Extract the [X, Y] coordinate from the center of the cell holding the provided text.  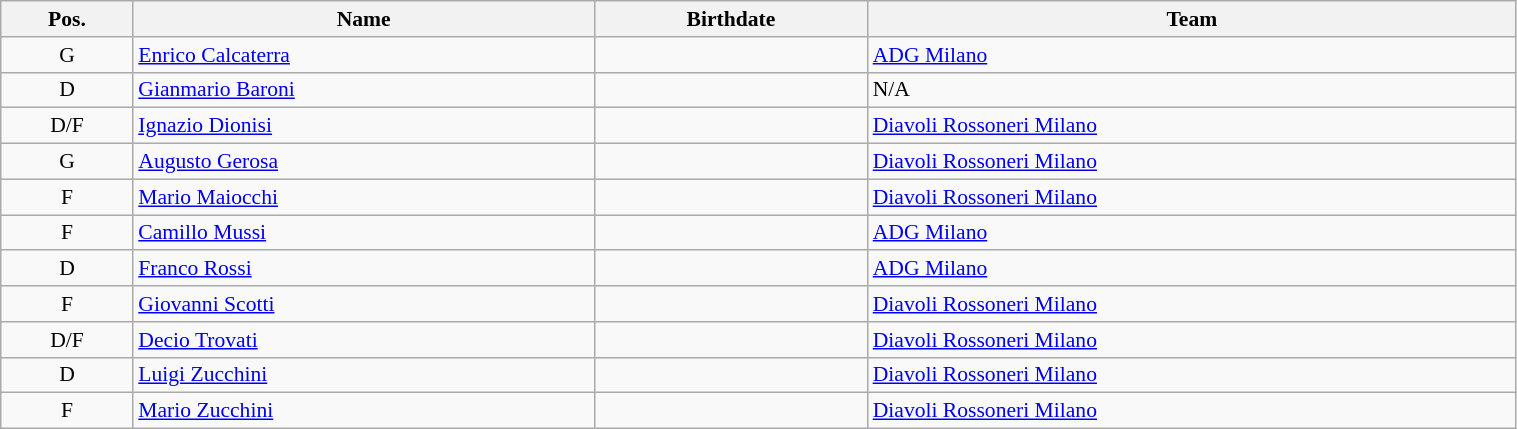
Name [364, 19]
Augusto Gerosa [364, 162]
Decio Trovati [364, 340]
Ignazio Dionisi [364, 126]
Giovanni Scotti [364, 304]
Birthdate [731, 19]
Mario Maiocchi [364, 197]
Camillo Mussi [364, 233]
Franco Rossi [364, 269]
Gianmario Baroni [364, 90]
N/A [1192, 90]
Mario Zucchini [364, 411]
Enrico Calcaterra [364, 55]
Pos. [68, 19]
Luigi Zucchini [364, 375]
Team [1192, 19]
